Return the (X, Y) coordinate for the center point of the cell that contains the specified text.  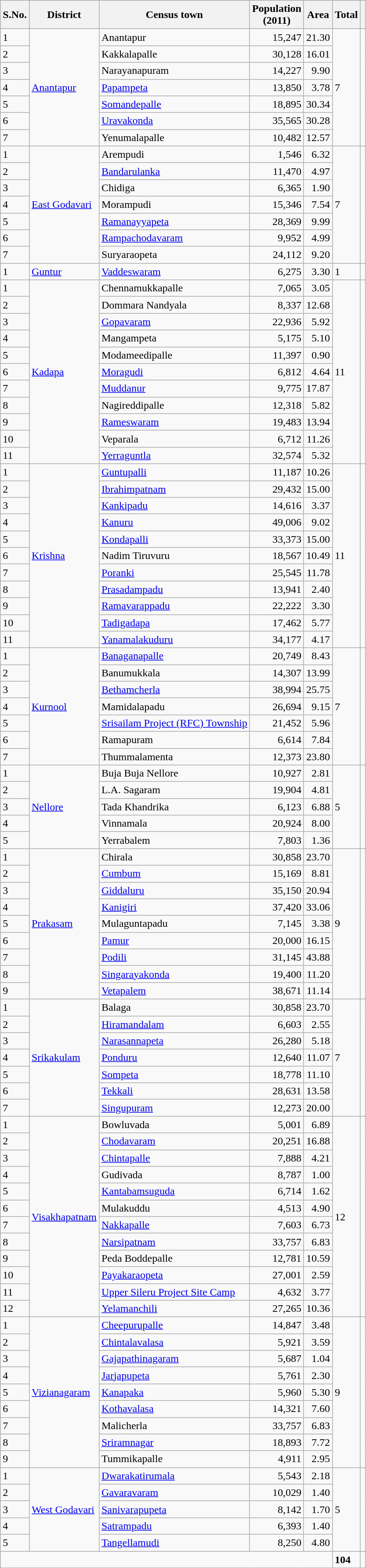
34,177 (277, 639)
Balaga (174, 1007)
35,150 (277, 890)
3.38 (318, 924)
S.No. (15, 15)
11,470 (277, 171)
22,222 (277, 606)
Sriramnagar (174, 1442)
Yenumalapalle (174, 138)
29,432 (277, 489)
5.32 (318, 455)
3.77 (318, 1292)
Peda Boddepalle (174, 1258)
Poranki (174, 573)
9.99 (318, 221)
Muddanur (174, 388)
Bowluvada (174, 1125)
11,397 (277, 355)
Malicherla (174, 1426)
27,001 (277, 1275)
Yanamalakuduru (174, 639)
Somandepalle (174, 104)
20.94 (318, 890)
18,778 (277, 1074)
33.06 (318, 907)
Nakkapalle (174, 1225)
6,812 (277, 372)
27,265 (277, 1309)
Nagireddipalle (174, 405)
Tada Khandrika (174, 807)
Banumukkala (174, 673)
4.97 (318, 171)
Veparala (174, 439)
14,847 (277, 1325)
5.92 (318, 322)
Chintapalle (174, 1158)
7.60 (318, 1409)
43.88 (318, 957)
1.90 (318, 188)
Nadim Tiruvuru (174, 556)
Modameedipalle (174, 355)
10,029 (277, 1492)
14,227 (277, 71)
4.90 (318, 1208)
Chennamukkapalle (174, 288)
4.21 (318, 1158)
8,787 (277, 1175)
1.70 (318, 1509)
4.64 (318, 372)
Dommara Nandyala (174, 305)
10.36 (318, 1309)
19,400 (277, 974)
Ramapuram (174, 740)
12.57 (318, 138)
13.58 (318, 1091)
Krishna (64, 555)
Chirala (174, 857)
6,603 (277, 1024)
3.78 (318, 87)
10.26 (318, 472)
5,001 (277, 1125)
9,775 (277, 388)
1.36 (318, 840)
2.95 (318, 1459)
0.90 (318, 355)
Podili (174, 957)
20,924 (277, 824)
5,921 (277, 1342)
38,671 (277, 991)
Narasannapeta (174, 1041)
104 (346, 1560)
37,420 (277, 907)
Hiramandalam (174, 1024)
Srikakulam (64, 1057)
6,365 (277, 188)
21,452 (277, 723)
20,251 (277, 1141)
Gavaravaram (174, 1492)
Mangampeta (174, 338)
12,781 (277, 1258)
5,960 (277, 1392)
5,687 (277, 1359)
26,694 (277, 706)
7,803 (277, 840)
Morampudi (174, 204)
6.88 (318, 807)
6.32 (318, 154)
30.34 (318, 104)
12,640 (277, 1058)
3.05 (318, 288)
13,850 (277, 87)
Payakaraopeta (174, 1275)
5.82 (318, 405)
7,065 (277, 288)
Dwarakatirumala (174, 1476)
30.28 (318, 121)
Cumbum (174, 874)
3.37 (318, 506)
4.80 (318, 1543)
12,318 (277, 405)
Mulakuddu (174, 1208)
8,250 (277, 1543)
5,175 (277, 338)
Vetapalem (174, 991)
Vizianagaram (64, 1392)
1.00 (318, 1175)
7.72 (318, 1442)
Nellore (64, 807)
10,482 (277, 138)
4,513 (277, 1208)
12,273 (277, 1108)
32,574 (277, 455)
Ibrahimpatnam (174, 489)
2.30 (318, 1376)
Buja Buja Nellore (174, 773)
9.15 (318, 706)
21.30 (318, 37)
Sompeta (174, 1074)
5.77 (318, 623)
Suryaraopeta (174, 255)
15,346 (277, 204)
Jarjapupeta (174, 1376)
17.87 (318, 388)
Papampeta (174, 87)
8.00 (318, 824)
Kadapa (64, 372)
Cheepurupalle (174, 1325)
6,614 (277, 740)
West Godavari (64, 1509)
Yerraguntla (174, 455)
2.59 (318, 1275)
26,280 (277, 1041)
9.02 (318, 523)
Kondapalli (174, 539)
16.88 (318, 1141)
Chodavaram (174, 1141)
9.90 (318, 71)
5,761 (277, 1376)
Bethamcherla (174, 690)
7.54 (318, 204)
Prasadampadu (174, 589)
4,632 (277, 1292)
1.62 (318, 1191)
Total (346, 15)
10.59 (318, 1258)
7,145 (277, 924)
Vaddeswaram (174, 272)
4,911 (277, 1459)
9,952 (277, 238)
5.18 (318, 1041)
Gudivada (174, 1175)
Singarayakonda (174, 974)
28,369 (277, 221)
4.17 (318, 639)
5.30 (318, 1392)
Tummikapalle (174, 1459)
Chintalavalasa (174, 1342)
8.81 (318, 874)
Rameswaram (174, 422)
Moragudi (174, 372)
Kakkalapalle (174, 54)
1,546 (277, 154)
East Godavari (64, 204)
22,936 (277, 322)
3.48 (318, 1325)
Census town (174, 15)
Chidiga (174, 188)
7.84 (318, 740)
L.A. Sagaram (174, 790)
7,603 (277, 1225)
6,714 (277, 1191)
Tekkali (174, 1091)
14,321 (277, 1409)
Gajapathinagaram (174, 1359)
33,373 (277, 539)
Arempudi (174, 154)
11.26 (318, 439)
7,888 (277, 1158)
2.81 (318, 773)
Giddaluru (174, 890)
Kanigiri (174, 907)
10.49 (318, 556)
15,169 (277, 874)
20,749 (277, 656)
Ponduru (174, 1058)
2.55 (318, 1024)
Kankipadu (174, 506)
Srisailam Project (RFC) Township (174, 723)
Uravakonda (174, 121)
8,337 (277, 305)
14,307 (277, 673)
Banaganapalle (174, 656)
Tadigadapa (174, 623)
Vinnamala (174, 824)
38,994 (277, 690)
16.01 (318, 54)
6,275 (277, 272)
Singupuram (174, 1108)
11.14 (318, 991)
5.10 (318, 338)
Yerrabalem (174, 840)
Pamur (174, 940)
18,893 (277, 1442)
18,567 (277, 556)
30,128 (277, 54)
11.07 (318, 1058)
Tangellamudi (174, 1543)
24,112 (277, 255)
Kanapaka (174, 1392)
Rampachodavaram (174, 238)
6,123 (277, 807)
Mamidalapadu (174, 706)
Area (318, 15)
49,006 (277, 523)
10,927 (277, 773)
1.04 (318, 1359)
25,545 (277, 573)
Guntur (64, 272)
Guntupalli (174, 472)
23.80 (318, 756)
12,373 (277, 756)
13.94 (318, 422)
28,631 (277, 1091)
2.18 (318, 1476)
Population(2011) (277, 15)
4.81 (318, 790)
13,941 (277, 589)
8.43 (318, 656)
Ramavarappadu (174, 606)
Thummalamenta (174, 756)
16.15 (318, 940)
11,187 (277, 472)
35,565 (277, 121)
2.40 (318, 589)
Mulaguntapadu (174, 924)
Sanivarapupeta (174, 1509)
Bandarulanka (174, 171)
19,483 (277, 422)
Kanuru (174, 523)
Visakhapatnam (64, 1216)
25.75 (318, 690)
5,543 (277, 1476)
District (64, 15)
3.59 (318, 1342)
18,895 (277, 104)
17,462 (277, 623)
6,712 (277, 439)
Gopavaram (174, 322)
15,247 (277, 37)
Kurnool (64, 706)
20,000 (277, 940)
11.20 (318, 974)
14,616 (277, 506)
Narsipatnam (174, 1241)
Satrampadu (174, 1526)
Ramanayyapeta (174, 221)
9.20 (318, 255)
4.99 (318, 238)
6.89 (318, 1125)
11.10 (318, 1074)
Narayanapuram (174, 71)
Kantabamsuguda (174, 1191)
Upper Sileru Project Site Camp (174, 1292)
31,145 (277, 957)
Prakasam (64, 924)
Yelamanchili (174, 1309)
6.73 (318, 1225)
20.00 (318, 1108)
5.96 (318, 723)
6,393 (277, 1526)
13.99 (318, 673)
19,904 (277, 790)
11.78 (318, 573)
12.68 (318, 305)
Kothavalasa (174, 1409)
8,142 (277, 1509)
